Output the (X, Y) coordinate of the center of the cell containing the given text.  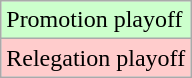
Relegation playoff (96, 58)
Promotion playoff (96, 20)
